Identify which cell holds the provided text, then report its [X, Y] central coordinate. 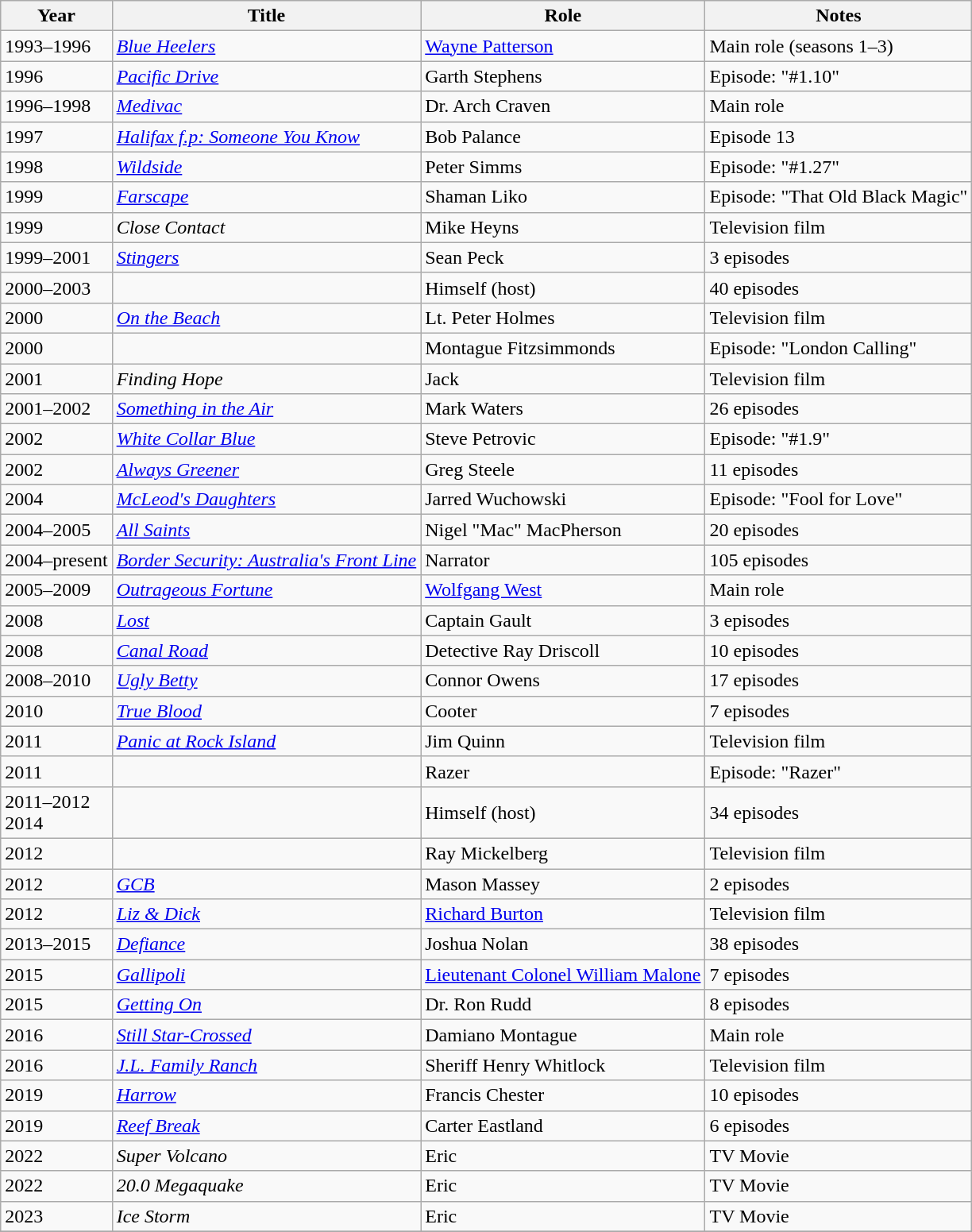
GCB [267, 884]
20 episodes [839, 530]
1997 [56, 137]
Peter Simms [563, 167]
Joshua Nolan [563, 944]
Ray Mickelberg [563, 853]
White Collar Blue [267, 439]
Getting On [267, 1005]
2004 [56, 500]
2010 [56, 711]
Main role (seasons 1–3) [839, 46]
Episode: "Fool for Love" [839, 500]
Carter Eastland [563, 1126]
Lt. Peter Holmes [563, 318]
Captain Gault [563, 620]
2004–present [56, 560]
1998 [56, 167]
Reef Break [267, 1126]
Sean Peck [563, 257]
All Saints [267, 530]
1996–1998 [56, 106]
Greg Steele [563, 469]
Outrageous Fortune [267, 590]
Razer [563, 771]
Nigel "Mac" MacPherson [563, 530]
Blue Heelers [267, 46]
2001–2002 [56, 409]
Mike Heyns [563, 227]
Stingers [267, 257]
2008–2010 [56, 681]
Episode: "Razer" [839, 771]
Halifax f.p: Someone You Know [267, 137]
6 episodes [839, 1126]
Harrow [267, 1095]
J.L. Family Ranch [267, 1065]
Episode: "London Calling" [839, 348]
Episode: "#1.10" [839, 76]
Mark Waters [563, 409]
Farscape [267, 197]
Episode 13 [839, 137]
Steve Petrovic [563, 439]
Episode: "That Old Black Magic" [839, 197]
Panic at Rock Island [267, 741]
2011–20122014 [56, 812]
Jim Quinn [563, 741]
True Blood [267, 711]
Always Greener [267, 469]
2004–2005 [56, 530]
Sheriff Henry Whitlock [563, 1065]
Jarred Wuchowski [563, 500]
McLeod's Daughters [267, 500]
Something in the Air [267, 409]
Wildside [267, 167]
Medivac [267, 106]
Lieutenant Colonel William Malone [563, 975]
2013–2015 [56, 944]
Lost [267, 620]
Still Star-Crossed [267, 1035]
11 episodes [839, 469]
2023 [56, 1216]
Pacific Drive [267, 76]
Bob Palance [563, 137]
Dr. Arch Craven [563, 106]
2000–2003 [56, 288]
17 episodes [839, 681]
Narrator [563, 560]
2001 [56, 379]
Connor Owens [563, 681]
Notes [839, 16]
38 episodes [839, 944]
20.0 Megaquake [267, 1186]
105 episodes [839, 560]
34 episodes [839, 812]
40 episodes [839, 288]
2 episodes [839, 884]
2005–2009 [56, 590]
Montague Fitzsimmonds [563, 348]
8 episodes [839, 1005]
On the Beach [267, 318]
1999–2001 [56, 257]
Canal Road [267, 651]
Detective Ray Driscoll [563, 651]
Mason Massey [563, 884]
Wolfgang West [563, 590]
Dr. Ron Rudd [563, 1005]
Jack [563, 379]
Wayne Patterson [563, 46]
Gallipoli [267, 975]
Liz & Dick [267, 914]
Ice Storm [267, 1216]
Francis Chester [563, 1095]
Richard Burton [563, 914]
Title [267, 16]
Cooter [563, 711]
Finding Hope [267, 379]
Garth Stephens [563, 76]
Close Contact [267, 227]
1993–1996 [56, 46]
Episode: "#1.9" [839, 439]
1996 [56, 76]
Episode: "#1.27" [839, 167]
Ugly Betty [267, 681]
Year [56, 16]
Defiance [267, 944]
Role [563, 16]
Damiano Montague [563, 1035]
26 episodes [839, 409]
Shaman Liko [563, 197]
Super Volcano [267, 1156]
Border Security: Australia's Front Line [267, 560]
